Scan for the cell matching the given text and deliver its [X, Y] coordinate at center. 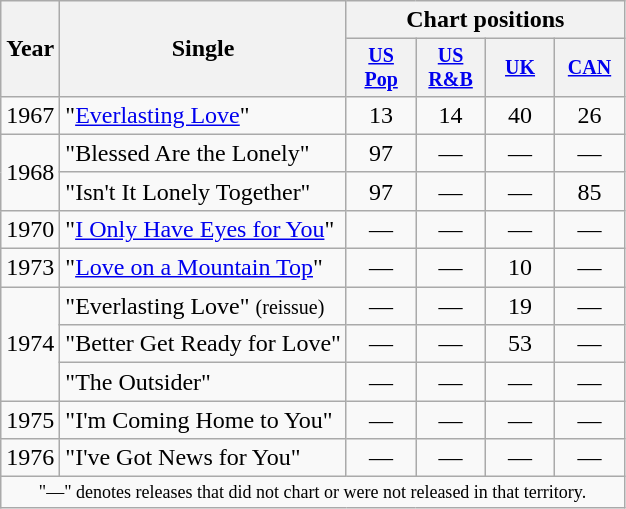
"I've Got News for You" [204, 458]
"Everlasting Love" (reissue) [204, 306]
1968 [30, 172]
1975 [30, 420]
CAN [590, 68]
10 [520, 268]
Year [30, 49]
26 [590, 115]
19 [520, 306]
40 [520, 115]
1970 [30, 229]
1973 [30, 268]
1976 [30, 458]
"The Outsider" [204, 382]
USR&B [450, 68]
Single [204, 49]
1974 [30, 344]
"Blessed Are the Lonely" [204, 153]
85 [590, 191]
13 [380, 115]
"I'm Coming Home to You" [204, 420]
"Isn't It Lonely Together" [204, 191]
"Better Get Ready for Love" [204, 344]
"—" denotes releases that did not chart or were not released in that territory. [313, 492]
"Everlasting Love" [204, 115]
UK [520, 68]
53 [520, 344]
"I Only Have Eyes for You" [204, 229]
14 [450, 115]
Chart positions [485, 20]
US Pop [380, 68]
"Love on a Mountain Top" [204, 268]
1967 [30, 115]
